Extract the (X, Y) coordinate from the center of the cell holding the provided text.  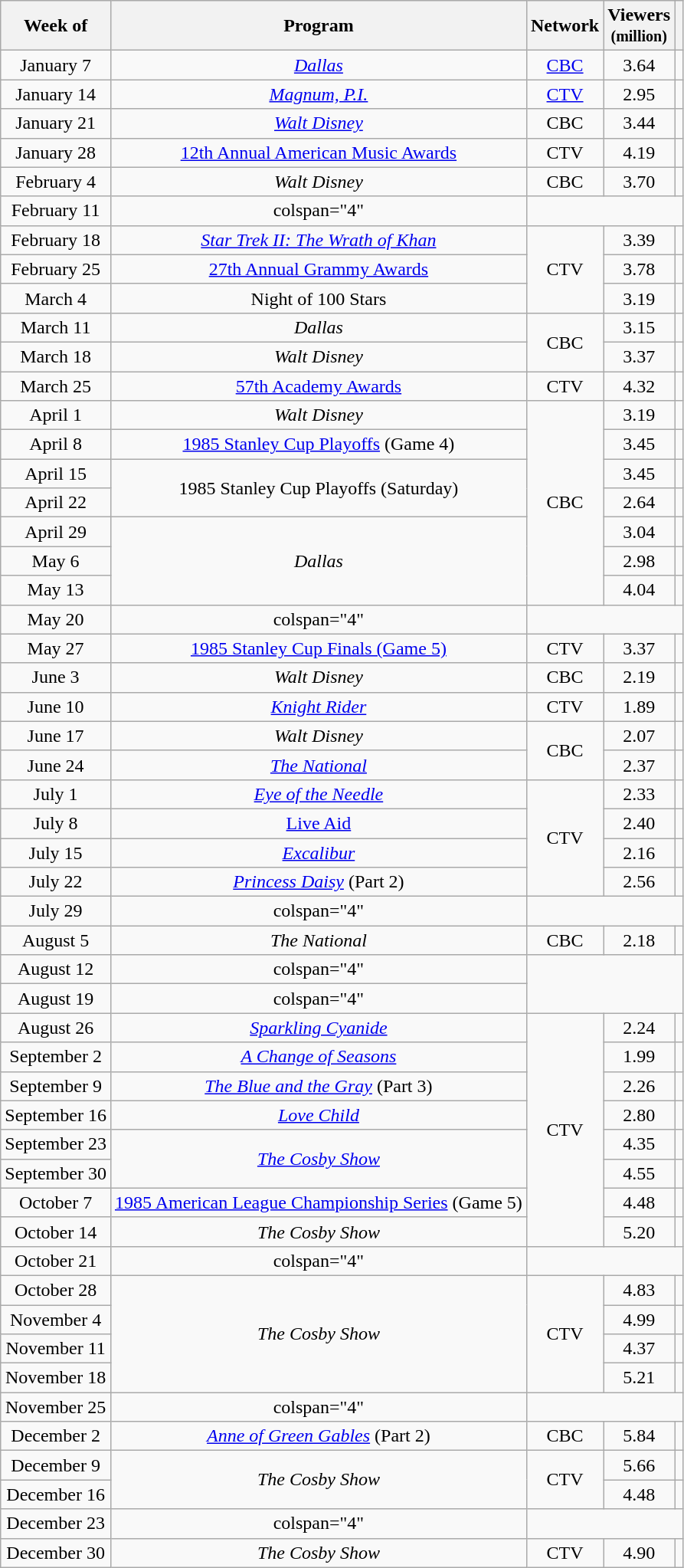
2.26 (639, 1086)
2.80 (639, 1115)
September 2 (56, 1057)
January 28 (56, 153)
April 29 (56, 532)
The Blue and the Gray (Part 3) (319, 1086)
3.44 (639, 123)
Princess Daisy (Part 2) (319, 882)
March 18 (56, 356)
June 24 (56, 765)
January 14 (56, 94)
A Change of Seasons (319, 1057)
1985 American League Championship Series (Game 5) (319, 1202)
5.84 (639, 1436)
April 1 (56, 415)
3.64 (639, 65)
Excalibur (319, 853)
4.55 (639, 1173)
Anne of Green Gables (Part 2) (319, 1436)
Star Trek II: The Wrath of Khan (319, 240)
2.07 (639, 736)
3.70 (639, 182)
2.18 (639, 940)
January 7 (56, 65)
December 30 (56, 1553)
2.33 (639, 794)
27th Annual Grammy Awards (319, 269)
2.16 (639, 853)
November 18 (56, 1378)
March 11 (56, 327)
1985 Stanley Cup Playoffs (Saturday) (319, 488)
May 27 (56, 648)
Live Aid (319, 823)
Eye of the Needle (319, 794)
4.99 (639, 1319)
2.19 (639, 677)
May 13 (56, 590)
Sparkling Cyanide (319, 1028)
November 25 (56, 1407)
Week of (56, 26)
January 21 (56, 123)
March 4 (56, 298)
July 15 (56, 853)
2.98 (639, 561)
Network (565, 26)
December 23 (56, 1524)
2.95 (639, 94)
August 12 (56, 969)
April 22 (56, 503)
May 6 (56, 561)
September 9 (56, 1086)
August 5 (56, 940)
December 2 (56, 1436)
2.56 (639, 882)
September 23 (56, 1144)
3.15 (639, 327)
November 4 (56, 1319)
Love Child (319, 1115)
June 17 (56, 736)
5.21 (639, 1378)
4.04 (639, 590)
July 8 (56, 823)
September 16 (56, 1115)
July 29 (56, 911)
February 11 (56, 211)
Night of 100 Stars (319, 298)
October 14 (56, 1232)
June 10 (56, 707)
4.37 (639, 1349)
5.20 (639, 1232)
December 9 (56, 1465)
2.64 (639, 503)
May 20 (56, 619)
April 8 (56, 444)
2.37 (639, 765)
4.35 (639, 1144)
4.83 (639, 1290)
Viewers(million) (639, 26)
October 7 (56, 1202)
12th Annual American Music Awards (319, 153)
3.39 (639, 240)
February 25 (56, 269)
1985 Stanley Cup Playoffs (Game 4) (319, 444)
June 3 (56, 677)
3.04 (639, 532)
2.24 (639, 1028)
57th Academy Awards (319, 385)
3.78 (639, 269)
February 4 (56, 182)
December 16 (56, 1494)
Program (319, 26)
September 30 (56, 1173)
April 15 (56, 474)
1.89 (639, 707)
4.90 (639, 1553)
2.40 (639, 823)
November 11 (56, 1349)
March 25 (56, 385)
Knight Rider (319, 707)
August 26 (56, 1028)
July 1 (56, 794)
4.19 (639, 153)
August 19 (56, 999)
February 18 (56, 240)
4.32 (639, 385)
October 28 (56, 1290)
5.66 (639, 1465)
Magnum, P.I. (319, 94)
October 21 (56, 1261)
July 22 (56, 882)
1985 Stanley Cup Finals (Game 5) (319, 648)
1.99 (639, 1057)
